Scan for the cell matching the given text and deliver its (x, y) coordinate at center. 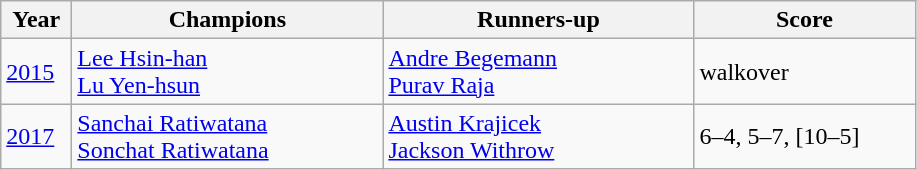
Lee Hsin-han Lu Yen-hsun (228, 72)
Year (36, 20)
Sanchai Ratiwatana Sonchat Ratiwatana (228, 136)
Score (804, 20)
Runners-up (538, 20)
6–4, 5–7, [10–5] (804, 136)
walkover (804, 72)
Andre Begemann Purav Raja (538, 72)
2015 (36, 72)
Austin Krajicek Jackson Withrow (538, 136)
Champions (228, 20)
2017 (36, 136)
